Find where the given text appears and provide that cell's center as [X, Y] coordinate. 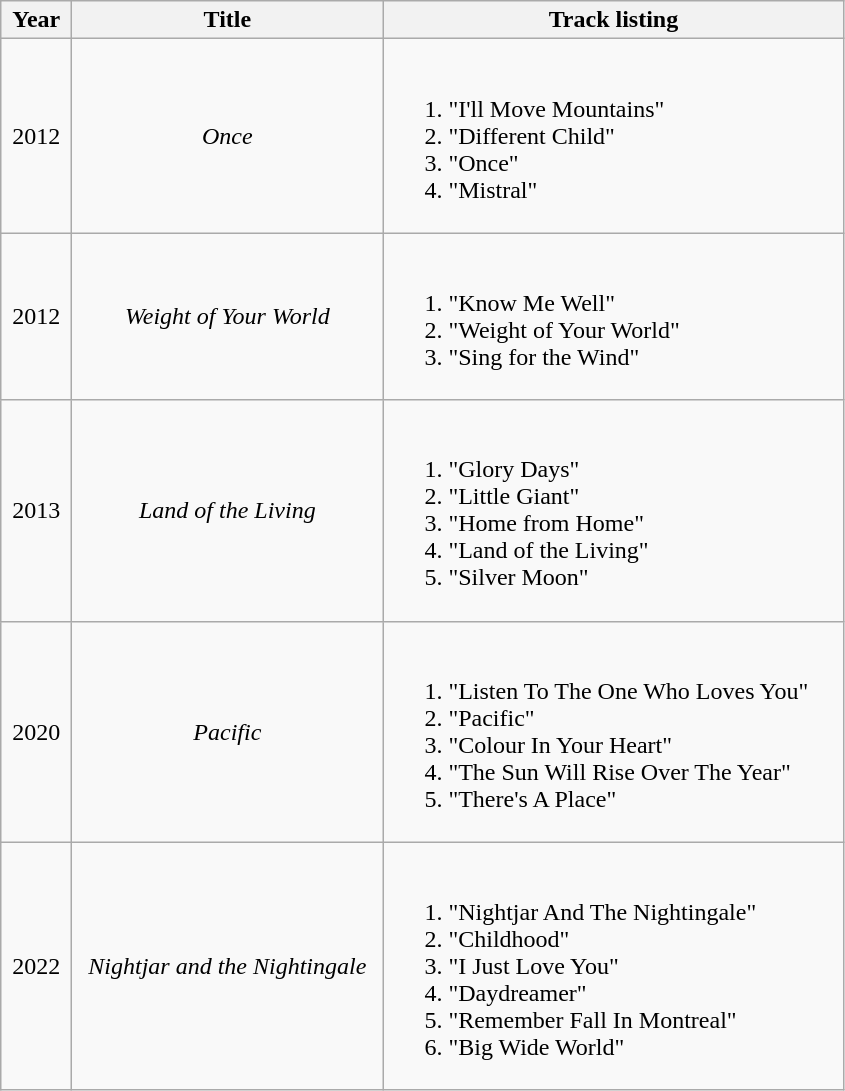
Title [228, 20]
"Glory Days""Little Giant""Home from Home""Land of the Living""Silver Moon" [614, 510]
Land of the Living [228, 510]
"Nightjar And The Nightingale""Childhood""I Just Love You""Daydreamer""Remember Fall In Montreal""Big Wide World" [614, 966]
Year [36, 20]
Once [228, 136]
Track listing [614, 20]
"Listen To The One Who Loves You""Pacific""Colour In Your Heart""The Sun Will Rise Over The Year""There's A Place" [614, 732]
"I'll Move Mountains""Different Child""Once""Mistral" [614, 136]
2013 [36, 510]
Pacific [228, 732]
2022 [36, 966]
"Know Me Well""Weight of Your World""Sing for the Wind" [614, 316]
2020 [36, 732]
Weight of Your World [228, 316]
Nightjar and the Nightingale [228, 966]
